For the text-containing cell, return its midpoint in [x, y] coordinate format. 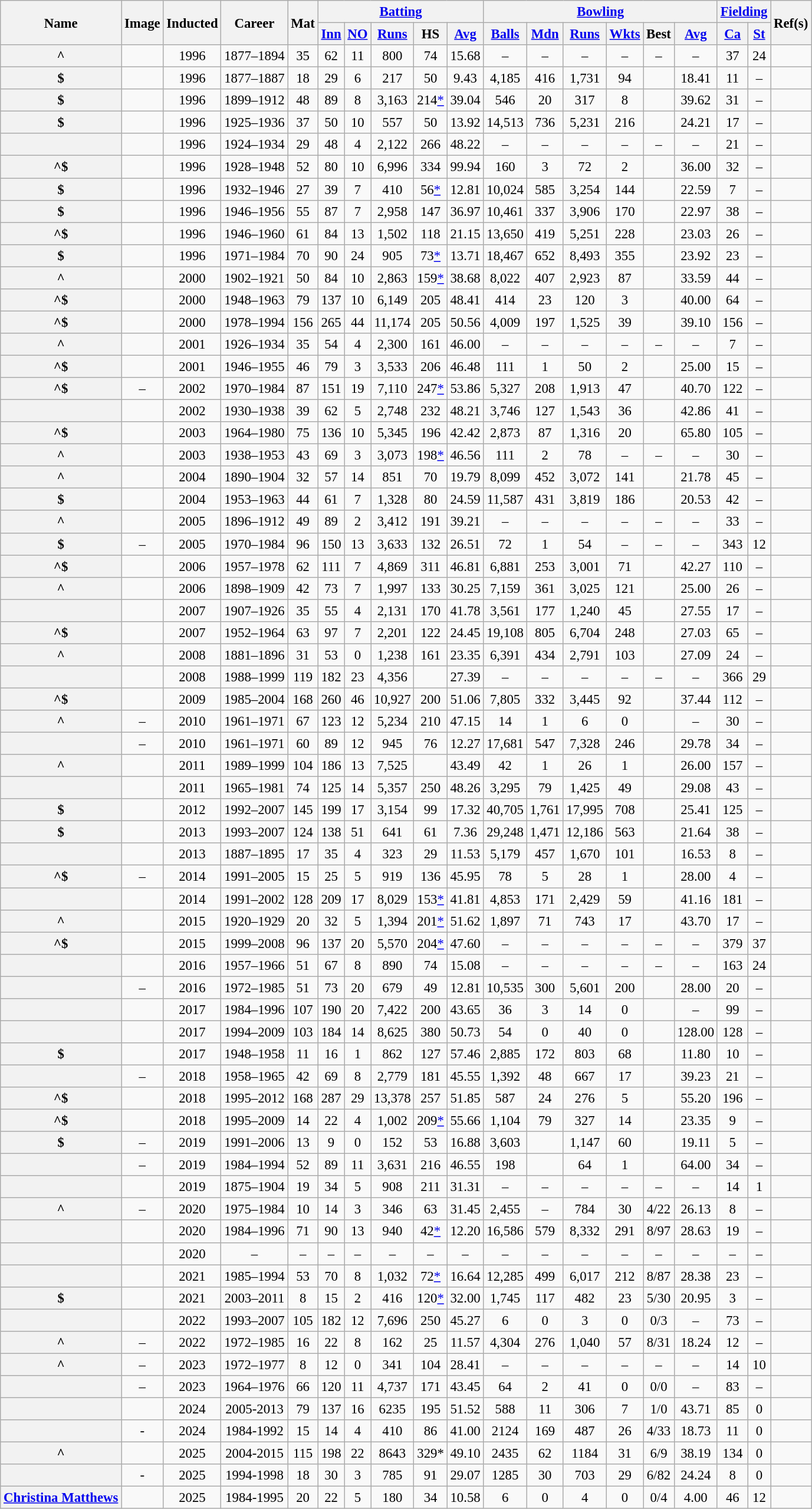
41.16 [696, 899]
407 [545, 278]
217 [393, 78]
228 [625, 234]
1887–1895 [255, 855]
585 [545, 189]
343 [732, 544]
323 [393, 855]
736 [545, 123]
8,625 [393, 1032]
13,378 [393, 1098]
5,601 [585, 988]
641 [393, 832]
1877–1887 [255, 78]
1932–1946 [255, 189]
72* [430, 1276]
1,897 [505, 921]
1881–1896 [255, 655]
190 [331, 1010]
204* [430, 943]
Fielding [744, 12]
1,394 [393, 921]
53.86 [465, 389]
15.08 [465, 965]
1,392 [505, 1076]
23.92 [696, 255]
3,072 [585, 477]
Mat [303, 22]
1907–1926 [255, 611]
191 [430, 522]
48.22 [465, 145]
457 [545, 855]
121 [625, 588]
1,502 [393, 234]
2,791 [585, 655]
547 [545, 744]
1946–1960 [255, 234]
101 [625, 855]
163 [732, 965]
36.97 [465, 211]
50.56 [465, 322]
Batting [401, 12]
1924–1934 [255, 145]
57.46 [465, 1054]
3,603 [505, 1143]
42.42 [465, 433]
Mdn [545, 34]
46.81 [465, 566]
3,561 [505, 611]
1991–2005 [255, 877]
25.41 [696, 810]
209 [331, 899]
7,422 [393, 1010]
39.62 [696, 100]
2,300 [393, 345]
43.45 [465, 1387]
1930–1938 [255, 411]
2005-2013 [255, 1409]
43.70 [696, 921]
27.03 [696, 633]
55.66 [465, 1121]
33.59 [696, 278]
1957–1966 [255, 965]
260 [331, 699]
153* [430, 899]
42* [430, 1232]
1,731 [585, 78]
42.27 [696, 566]
172 [545, 1054]
11,587 [505, 500]
1988–1999 [255, 677]
908 [393, 1187]
232 [430, 411]
47 [625, 389]
12.20 [465, 1232]
141 [625, 477]
419 [545, 234]
73* [430, 255]
11.53 [465, 855]
246 [625, 744]
50.73 [465, 1032]
16,586 [505, 1232]
1994–2009 [255, 1032]
43.49 [465, 766]
1896–1912 [255, 522]
13,650 [505, 234]
37.44 [696, 699]
91 [430, 1475]
3,163 [393, 100]
10,024 [505, 189]
Ref(s) [791, 22]
945 [393, 744]
5,179 [505, 855]
862 [393, 1054]
17.32 [465, 810]
7,328 [585, 744]
Inn [331, 34]
803 [585, 1054]
1/0 [659, 1409]
361 [545, 588]
128.00 [696, 1032]
380 [430, 1032]
12.27 [465, 744]
1999–2008 [255, 943]
7.36 [465, 832]
8,332 [585, 1232]
1958–1965 [255, 1076]
1875–1904 [255, 1187]
355 [625, 255]
6/9 [659, 1454]
184 [331, 1032]
6,996 [393, 167]
1,240 [585, 611]
48.21 [465, 411]
8,099 [505, 477]
26.13 [696, 1209]
47.60 [465, 943]
5/30 [659, 1298]
29.78 [696, 744]
1925–1936 [255, 123]
212 [625, 1276]
785 [393, 1475]
4,009 [505, 322]
346 [393, 1209]
1991–2002 [255, 899]
1898–1909 [255, 588]
2124 [505, 1431]
29.07 [465, 1475]
46.56 [465, 455]
1971–1984 [255, 255]
10.58 [465, 1498]
332 [545, 699]
56* [430, 189]
248 [625, 633]
341 [393, 1364]
1,670 [585, 855]
18.41 [696, 78]
3,001 [585, 566]
157 [732, 766]
3,819 [585, 500]
6,017 [585, 1276]
3,025 [585, 588]
159* [430, 278]
1989–1999 [255, 766]
379 [732, 943]
11.57 [465, 1343]
6/82 [659, 1475]
1991–2006 [255, 1143]
51.52 [465, 1409]
1,147 [585, 1143]
29,248 [505, 832]
1994-1998 [255, 1475]
41.78 [465, 611]
3,412 [393, 522]
3,631 [393, 1165]
6,704 [585, 633]
40.70 [696, 389]
5,231 [585, 123]
3,445 [585, 699]
8643 [393, 1454]
107 [303, 1010]
21.64 [696, 832]
1995–2009 [255, 1121]
86 [430, 1431]
30.25 [465, 588]
3,254 [585, 189]
2009 [192, 699]
24.24 [696, 1475]
306 [585, 1409]
1946–1956 [255, 211]
38.19 [696, 1454]
679 [393, 988]
4,853 [505, 899]
11.80 [696, 1054]
49.10 [465, 1454]
12,186 [585, 832]
27 [303, 189]
3,154 [393, 810]
1,745 [505, 1298]
7,525 [393, 766]
6,149 [393, 300]
Name [61, 22]
4,356 [393, 677]
2,873 [505, 433]
1995–2012 [255, 1098]
13.71 [465, 255]
39.23 [696, 1076]
1,425 [585, 788]
1985–1994 [255, 1276]
45.27 [465, 1320]
11,174 [393, 322]
NO [357, 34]
28.38 [696, 1276]
6,881 [505, 566]
51.85 [465, 1098]
10,535 [505, 988]
St [760, 34]
120* [430, 1298]
197 [545, 322]
0/4 [659, 1498]
4.00 [696, 1498]
38.68 [465, 278]
119 [303, 677]
317 [585, 100]
1938–1953 [255, 455]
39.04 [465, 100]
75 [303, 433]
40.00 [696, 300]
579 [545, 1232]
208 [545, 389]
452 [545, 477]
144 [625, 189]
134 [732, 1454]
4,185 [505, 78]
667 [585, 1076]
1984-1995 [255, 1498]
2,122 [393, 145]
4,869 [393, 566]
Ca [732, 34]
5,327 [505, 389]
Best [659, 34]
334 [430, 167]
26.00 [696, 766]
257 [430, 1098]
26.51 [465, 544]
2,885 [505, 1054]
46.00 [465, 345]
0/0 [659, 1387]
291 [625, 1232]
1972–1977 [255, 1364]
1984–1994 [255, 1165]
3,533 [393, 366]
HS [430, 34]
3,633 [393, 544]
1965–1981 [255, 788]
2,923 [585, 278]
16.53 [696, 855]
55.20 [696, 1098]
8,022 [505, 278]
2,748 [393, 411]
123 [331, 721]
557 [393, 123]
Career [255, 22]
124 [303, 832]
2,958 [393, 211]
2,455 [505, 1209]
8,029 [393, 899]
2004-2015 [255, 1454]
18.73 [696, 1431]
16.64 [465, 1276]
Christina Matthews [61, 1498]
24.59 [465, 500]
8/31 [659, 1343]
499 [545, 1276]
10,927 [393, 699]
115 [303, 1454]
5,234 [393, 721]
2,131 [393, 611]
1953–1963 [255, 500]
1,032 [393, 1276]
890 [393, 965]
1,238 [393, 655]
1,471 [545, 832]
27.55 [696, 611]
851 [393, 477]
327 [585, 1121]
6235 [393, 1409]
587 [505, 1098]
Balls [505, 34]
3,073 [393, 455]
1,525 [585, 322]
31.31 [465, 1187]
21.78 [696, 477]
68 [625, 1054]
10,461 [505, 211]
3,906 [585, 211]
1,913 [585, 389]
1184 [585, 1454]
15.68 [465, 56]
1,316 [585, 433]
27.09 [696, 655]
5,345 [393, 433]
805 [545, 633]
482 [585, 1298]
206 [430, 366]
366 [732, 677]
20.95 [696, 1298]
1926–1934 [255, 345]
1,104 [505, 1121]
14,513 [505, 123]
784 [585, 1209]
27.39 [465, 677]
17,681 [505, 744]
199 [331, 810]
1948–1958 [255, 1054]
1,997 [393, 588]
210 [430, 721]
41.81 [465, 899]
133 [430, 588]
112 [732, 699]
147 [430, 211]
36.00 [696, 167]
265 [331, 322]
287 [331, 1098]
160 [505, 167]
1978–1994 [255, 322]
2,201 [393, 633]
132 [430, 544]
33 [732, 522]
1984-1992 [255, 1431]
48.41 [465, 300]
253 [545, 566]
652 [545, 255]
Inducted [192, 22]
65.80 [696, 433]
92 [625, 699]
83 [732, 1387]
546 [505, 100]
40 [585, 1032]
177 [545, 611]
563 [625, 832]
51.62 [465, 921]
6,391 [505, 655]
329* [430, 1454]
311 [430, 566]
1952–1964 [255, 633]
23.03 [696, 234]
800 [393, 56]
19.11 [696, 1143]
20.53 [696, 500]
431 [545, 500]
247* [430, 389]
46.48 [465, 366]
198* [430, 455]
1902–1921 [255, 278]
3,295 [505, 788]
40,705 [505, 810]
1928–1948 [255, 167]
1957–1978 [255, 566]
39.10 [696, 322]
46.55 [465, 1165]
117 [545, 1298]
1899–1912 [255, 100]
97 [331, 633]
64.00 [696, 1165]
32.00 [465, 1298]
195 [430, 1409]
48.26 [465, 788]
18,467 [505, 255]
118 [430, 234]
Bowling [600, 12]
21.15 [465, 234]
1,040 [585, 1343]
17,995 [585, 810]
1920–1929 [255, 921]
919 [393, 877]
1890–1904 [255, 477]
1992–2007 [255, 810]
743 [585, 921]
5,357 [393, 788]
Image [143, 22]
2012 [192, 810]
29.08 [696, 788]
42.86 [696, 411]
28 [585, 877]
43.65 [465, 1010]
1285 [505, 1475]
434 [545, 655]
300 [545, 988]
22.97 [696, 211]
201* [430, 921]
487 [585, 1431]
162 [393, 1343]
51.06 [465, 699]
1964–1976 [255, 1387]
209* [430, 1121]
180 [393, 1498]
47.15 [465, 721]
152 [393, 1143]
76 [430, 744]
1948–1963 [255, 300]
16.88 [465, 1143]
9.43 [465, 78]
337 [545, 211]
31.45 [465, 1209]
7,159 [505, 588]
708 [625, 810]
2,863 [393, 278]
1,761 [545, 810]
99.94 [465, 167]
85 [732, 1409]
110 [732, 566]
151 [331, 389]
1946–1955 [255, 366]
18.24 [696, 1343]
940 [393, 1232]
703 [585, 1475]
266 [430, 145]
24.45 [465, 633]
5,570 [393, 943]
414 [505, 300]
1975–1984 [255, 1209]
145 [303, 810]
138 [331, 832]
2,779 [393, 1076]
1,328 [393, 500]
Wkts [625, 34]
8/97 [659, 1232]
2,429 [585, 899]
28.63 [696, 1232]
43.71 [696, 1409]
39.21 [465, 522]
1877–1894 [255, 56]
7,110 [393, 389]
13.92 [465, 123]
1964–1980 [255, 433]
24.21 [696, 123]
19.79 [465, 477]
94 [625, 78]
2003–2011 [255, 1298]
0/3 [659, 1320]
905 [393, 255]
22.59 [696, 189]
41.00 [465, 1431]
2435 [505, 1454]
65 [732, 633]
5,251 [585, 234]
66 [303, 1387]
4/33 [659, 1431]
59 [625, 899]
12,285 [505, 1276]
211 [430, 1187]
7,696 [393, 1320]
588 [505, 1409]
3,746 [505, 411]
4,737 [393, 1387]
7,805 [505, 699]
28.41 [465, 1364]
150 [331, 544]
1,543 [585, 411]
8,493 [585, 255]
4,304 [505, 1343]
4/22 [659, 1209]
19,108 [505, 633]
214* [430, 100]
169 [545, 1431]
45.95 [465, 877]
1,002 [393, 1121]
8/87 [659, 1276]
1985–2004 [255, 699]
45.55 [465, 1076]
